Provide the [x, y] coordinate of the cell's center where the given text is located.  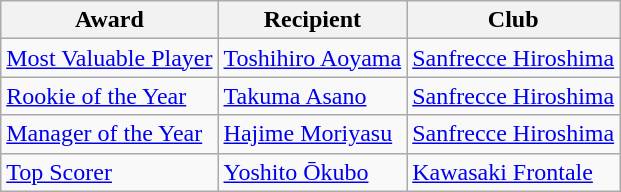
Top Scorer [110, 172]
Manager of the Year [110, 134]
Most Valuable Player [110, 58]
Rookie of the Year [110, 96]
Kawasaki Frontale [514, 172]
Club [514, 20]
Toshihiro Aoyama [312, 58]
Yoshito Ōkubo [312, 172]
Award [110, 20]
Recipient [312, 20]
Hajime Moriyasu [312, 134]
Takuma Asano [312, 96]
